Scan for the cell matching the given text and deliver its [x, y] coordinate at center. 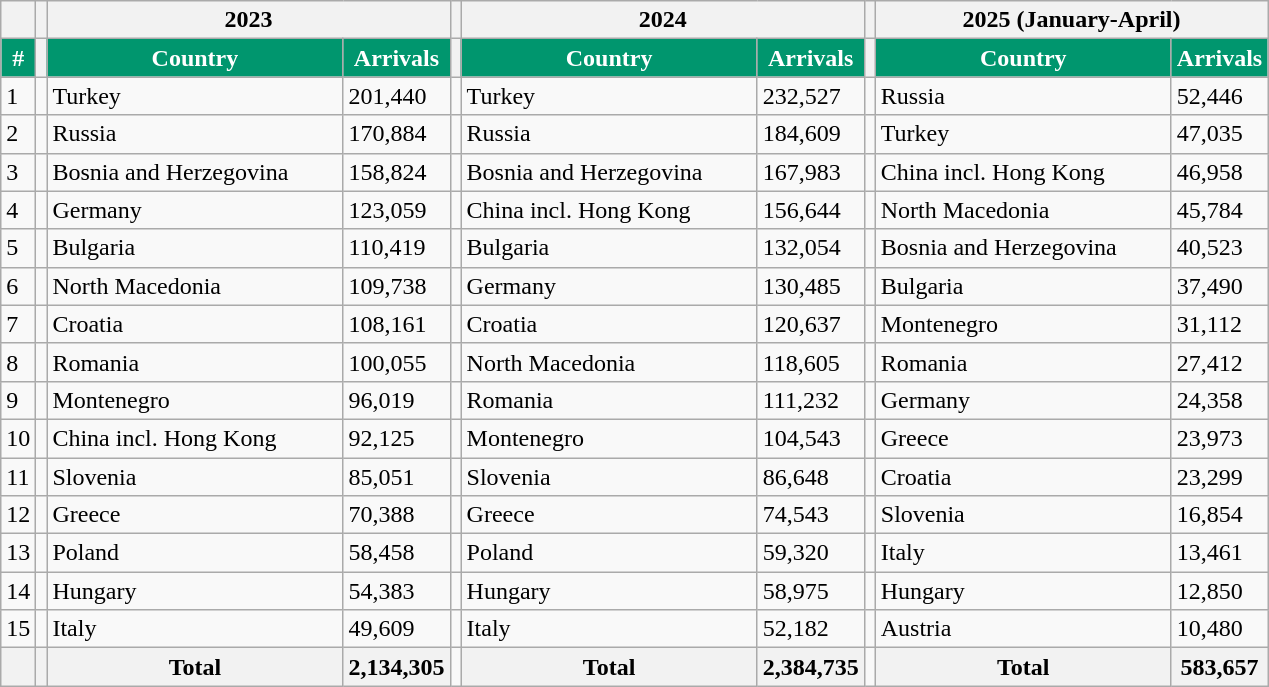
11 [18, 477]
100,055 [396, 362]
158,824 [396, 172]
Austria [1023, 629]
15 [18, 629]
74,543 [810, 515]
108,161 [396, 324]
12,850 [1219, 591]
5 [18, 248]
9 [18, 400]
2,384,735 [810, 667]
2023 [248, 20]
109,738 [396, 286]
70,388 [396, 515]
583,657 [1219, 667]
6 [18, 286]
23,299 [1219, 477]
54,383 [396, 591]
184,609 [810, 134]
23,973 [1219, 438]
118,605 [810, 362]
52,182 [810, 629]
2 [18, 134]
12 [18, 515]
167,983 [810, 172]
120,637 [810, 324]
24,358 [1219, 400]
16,854 [1219, 515]
58,458 [396, 553]
46,958 [1219, 172]
10,480 [1219, 629]
14 [18, 591]
85,051 [396, 477]
96,019 [396, 400]
40,523 [1219, 248]
49,609 [396, 629]
# [18, 58]
2,134,305 [396, 667]
52,446 [1219, 96]
4 [18, 210]
10 [18, 438]
13 [18, 553]
111,232 [810, 400]
156,644 [810, 210]
92,125 [396, 438]
47,035 [1219, 134]
3 [18, 172]
201,440 [396, 96]
132,054 [810, 248]
59,320 [810, 553]
1 [18, 96]
170,884 [396, 134]
58,975 [810, 591]
110,419 [396, 248]
232,527 [810, 96]
123,059 [396, 210]
2024 [662, 20]
37,490 [1219, 286]
2025 (January-April) [1071, 20]
8 [18, 362]
31,112 [1219, 324]
7 [18, 324]
130,485 [810, 286]
104,543 [810, 438]
45,784 [1219, 210]
13,461 [1219, 553]
27,412 [1219, 362]
86,648 [810, 477]
